Return (X, Y) of the center of cell containing provided text 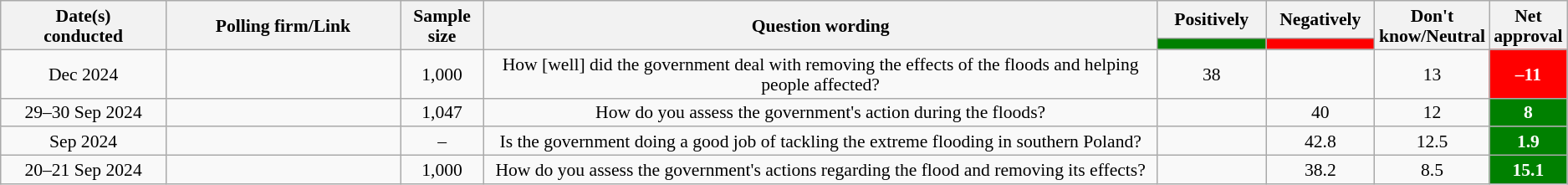
8 (1529, 112)
Dec 2024 (84, 74)
29–30 Sep 2024 (84, 112)
Don't know/Neutral (1432, 25)
12 (1432, 112)
Sample size (442, 25)
Date(s)conducted (84, 25)
15.1 (1529, 170)
1,047 (442, 112)
38.2 (1320, 170)
1.9 (1529, 141)
Positively (1212, 20)
Sep 2024 (84, 141)
Negatively (1320, 20)
38 (1212, 74)
Polling firm/Link (283, 25)
Question wording (821, 25)
20–21 Sep 2024 (84, 170)
8.5 (1432, 170)
–11 (1529, 74)
12.5 (1432, 141)
How do you assess the government's action during the floods? (821, 112)
– (442, 141)
How [well] did the government deal with removing the effects of the floods and helping people affected? (821, 74)
Is the government doing a good job of tackling the extreme flooding in southern Poland? (821, 141)
Net approval (1529, 25)
40 (1320, 112)
42.8 (1320, 141)
13 (1432, 74)
How do you assess the government's actions regarding the flood and removing its effects? (821, 170)
